Pinpoint the cell where the given text exists, returning its (X, Y) midpoint coordinate. 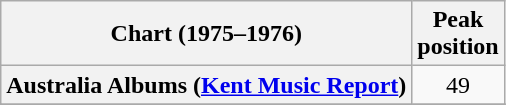
Peakposition (458, 34)
49 (458, 85)
Australia Albums (Kent Music Report) (206, 85)
Chart (1975–1976) (206, 34)
